Provide the (X, Y) coordinate of the cell's center where the given text is located.  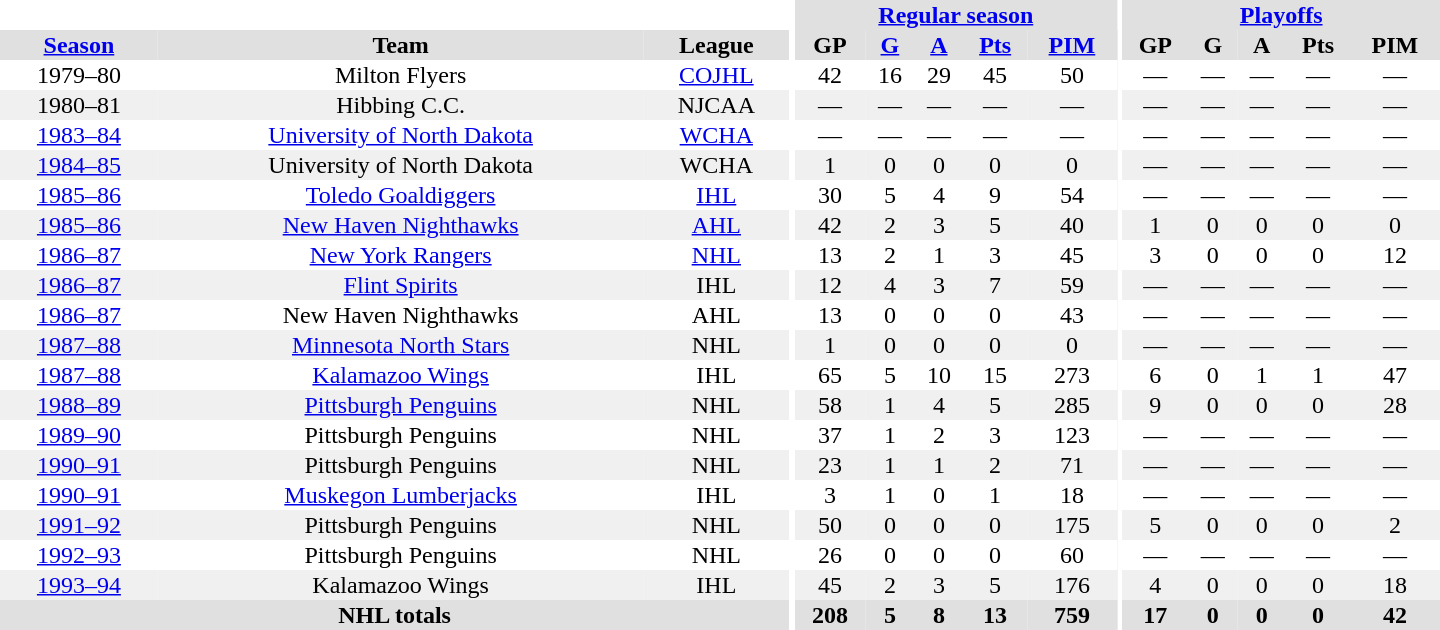
30 (830, 195)
759 (1072, 615)
1993–94 (79, 585)
175 (1072, 525)
37 (830, 435)
New York Rangers (401, 255)
123 (1072, 435)
176 (1072, 585)
28 (1395, 405)
26 (830, 555)
29 (938, 75)
1984–85 (79, 165)
Flint Spirits (401, 285)
NHL totals (394, 615)
Toledo Goaldiggers (401, 195)
6 (1155, 375)
40 (1072, 225)
16 (890, 75)
65 (830, 375)
1988–89 (79, 405)
Team (401, 45)
43 (1072, 315)
15 (994, 375)
8 (938, 615)
1980–81 (79, 105)
Milton Flyers (401, 75)
54 (1072, 195)
58 (830, 405)
60 (1072, 555)
10 (938, 375)
17 (1155, 615)
Playoffs (1281, 15)
1991–92 (79, 525)
Minnesota North Stars (401, 345)
League (716, 45)
71 (1072, 465)
23 (830, 465)
59 (1072, 285)
1989–90 (79, 435)
208 (830, 615)
Season (79, 45)
Regular season (956, 15)
1983–84 (79, 135)
NJCAA (716, 105)
1992–93 (79, 555)
Hibbing C.C. (401, 105)
47 (1395, 375)
285 (1072, 405)
273 (1072, 375)
COJHL (716, 75)
7 (994, 285)
1979–80 (79, 75)
Muskegon Lumberjacks (401, 495)
